Search for the cell housing the specified text and yield its [x, y] center coordinate. 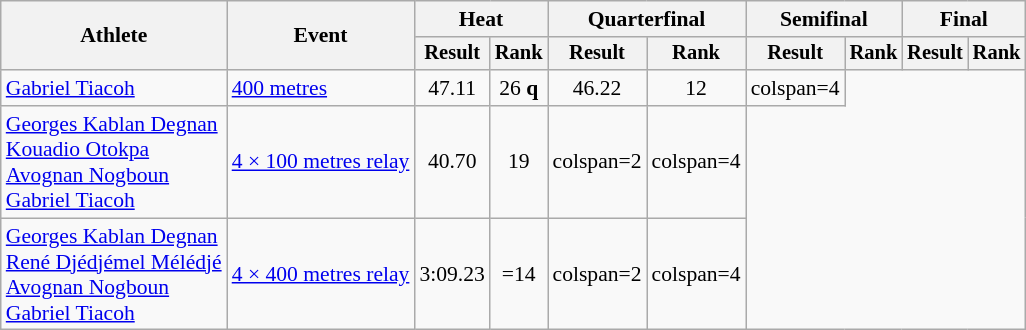
Gabriel Tiacoh [114, 88]
Semifinal [824, 19]
19 [519, 162]
40.70 [452, 162]
3:09.23 [452, 274]
4 × 400 metres relay [321, 274]
Final [964, 19]
46.22 [598, 88]
4 × 100 metres relay [321, 162]
Georges Kablan DegnanRené Djédjémel MélédjéAvognan NogbounGabriel Tiacoh [114, 274]
26 q [519, 88]
400 metres [321, 88]
12 [696, 88]
Heat [480, 19]
Event [321, 36]
=14 [519, 274]
Athlete [114, 36]
Quarterfinal [647, 19]
Georges Kablan DegnanKouadio OtokpaAvognan NogbounGabriel Tiacoh [114, 162]
47.11 [452, 88]
